Locate the cell with the specified text and output its [x, y] center coordinate. 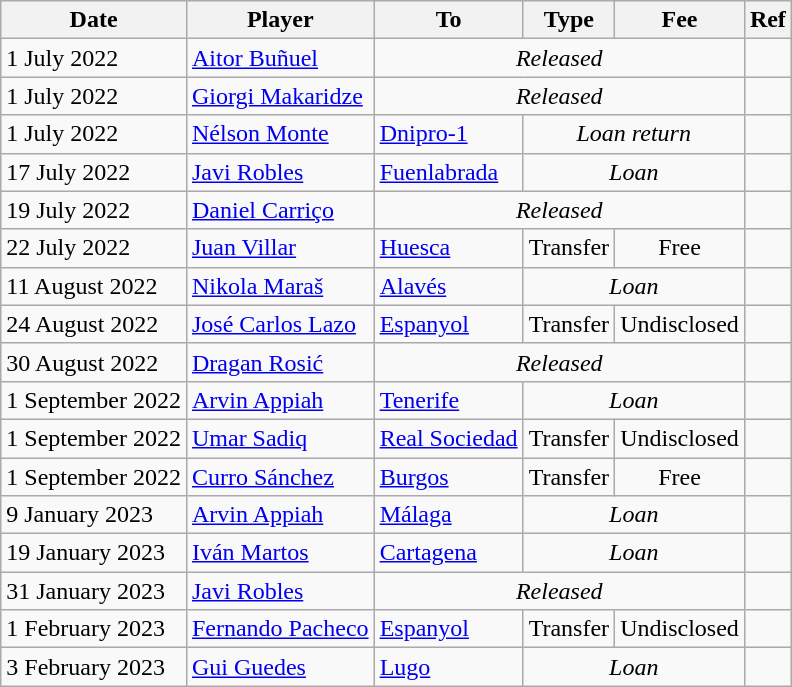
31 January 2023 [94, 591]
22 July 2022 [94, 248]
Daniel Carriço [280, 210]
Real Sociedad [448, 438]
Aitor Buñuel [280, 58]
19 July 2022 [94, 210]
Nikola Maraš [280, 286]
11 August 2022 [94, 286]
Dragan Rosić [280, 362]
Curro Sánchez [280, 477]
1 February 2023 [94, 629]
Cartagena [448, 553]
17 July 2022 [94, 172]
9 January 2023 [94, 515]
Huesca [448, 248]
Date [94, 20]
José Carlos Lazo [280, 324]
Alavés [448, 286]
To [448, 20]
Fee [680, 20]
Fernando Pacheco [280, 629]
Iván Martos [280, 553]
Loan return [634, 134]
Juan Villar [280, 248]
3 February 2023 [94, 667]
Tenerife [448, 400]
Ref [768, 20]
30 August 2022 [94, 362]
Nélson Monte [280, 134]
19 January 2023 [94, 553]
Dnipro-1 [448, 134]
24 August 2022 [94, 324]
Gui Guedes [280, 667]
Fuenlabrada [448, 172]
Málaga [448, 515]
Type [569, 20]
Lugo [448, 667]
Burgos [448, 477]
Umar Sadiq [280, 438]
Player [280, 20]
Giorgi Makaridze [280, 96]
